Return the (x, y) coordinate for the center point of the cell that contains the specified text.  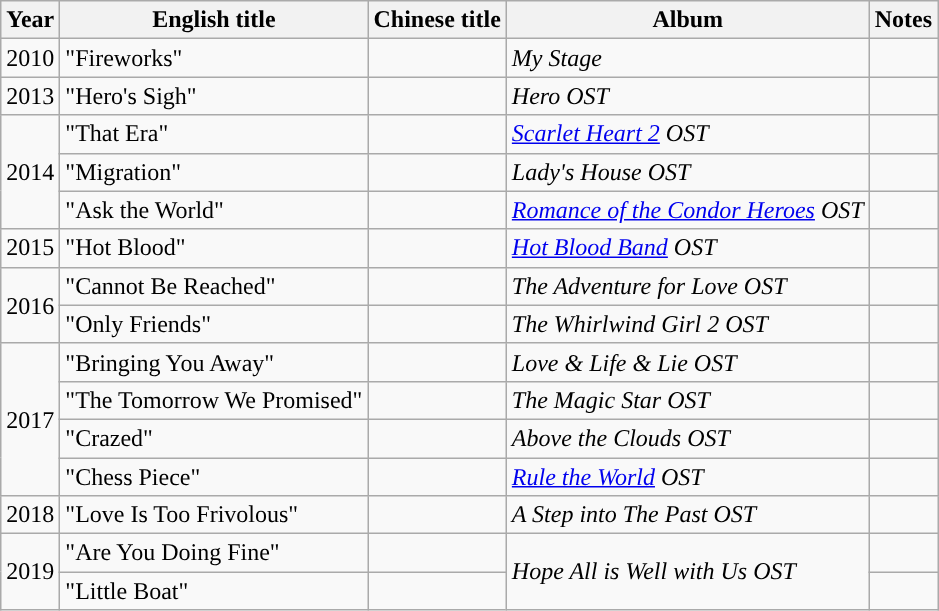
The Magic Star OST (688, 400)
"Love Is Too Frivolous" (214, 515)
"Fireworks" (214, 58)
"Crazed" (214, 438)
"Hero's Sigh" (214, 96)
Lady's House OST (688, 172)
"Bringing You Away" (214, 362)
Year (30, 20)
Album (688, 20)
"Ask the World" (214, 210)
The Whirlwind Girl 2 OST (688, 324)
English title (214, 20)
"Migration" (214, 172)
The Adventure for Love OST (688, 286)
"The Tomorrow We Promised" (214, 400)
Scarlet Heart 2 OST (688, 134)
2017 (30, 419)
Notes (903, 20)
"Cannot Be Reached" (214, 286)
2018 (30, 515)
Love & Life & Lie OST (688, 362)
Chinese title (437, 20)
Hero OST (688, 96)
2014 (30, 172)
Above the Clouds OST (688, 438)
"Are You Doing Fine" (214, 553)
2019 (30, 572)
Romance of the Condor Heroes OST (688, 210)
"Only Friends" (214, 324)
2010 (30, 58)
2016 (30, 305)
"Hot Blood" (214, 248)
2015 (30, 248)
2013 (30, 96)
Rule the World OST (688, 477)
"Little Boat" (214, 591)
Hot Blood Band OST (688, 248)
"That Era" (214, 134)
My Stage (688, 58)
A Step into The Past OST (688, 515)
Hope All is Well with Us OST (688, 572)
"Chess Piece" (214, 477)
